Pinpoint the cell where the given text exists, returning its [X, Y] midpoint coordinate. 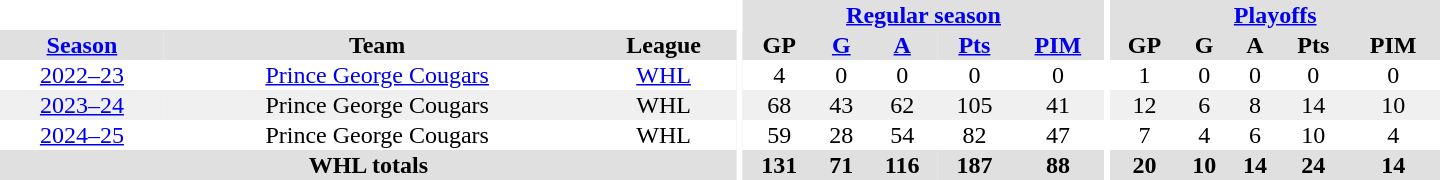
59 [778, 135]
68 [778, 105]
8 [1256, 105]
Regular season [923, 15]
1 [1144, 75]
47 [1058, 135]
28 [842, 135]
2024–25 [82, 135]
Playoffs [1275, 15]
Team [378, 45]
62 [902, 105]
League [663, 45]
24 [1313, 165]
2022–23 [82, 75]
Season [82, 45]
2023–24 [82, 105]
187 [974, 165]
WHL totals [368, 165]
20 [1144, 165]
12 [1144, 105]
88 [1058, 165]
116 [902, 165]
7 [1144, 135]
131 [778, 165]
43 [842, 105]
41 [1058, 105]
54 [902, 135]
71 [842, 165]
105 [974, 105]
82 [974, 135]
